For the text-containing cell, return its midpoint in (x, y) coordinate format. 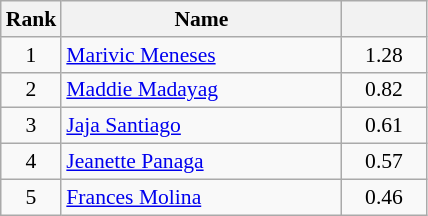
1.28 (384, 55)
Jaja Santiago (201, 126)
0.57 (384, 162)
3 (32, 126)
0.82 (384, 90)
0.61 (384, 126)
2 (32, 90)
5 (32, 197)
Maddie Madayag (201, 90)
0.46 (384, 197)
1 (32, 55)
Marivic Meneses (201, 55)
Name (201, 19)
Rank (32, 19)
4 (32, 162)
Jeanette Panaga (201, 162)
Frances Molina (201, 197)
